Scan for the cell matching the given text and deliver its [x, y] coordinate at center. 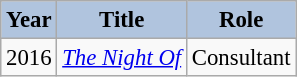
Role [240, 20]
The Night Of [122, 58]
Year [29, 20]
Title [122, 20]
2016 [29, 58]
Consultant [240, 58]
